Provide the (x, y) coordinate of the cell's center where the given text is located.  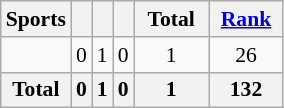
Sports (36, 19)
26 (246, 55)
Rank (246, 19)
132 (246, 90)
